For the text-containing cell, return its midpoint in (X, Y) coordinate format. 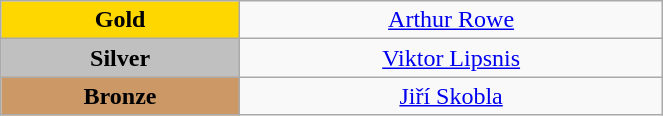
Viktor Lipsnis (450, 58)
Arthur Rowe (450, 20)
Silver (120, 58)
Gold (120, 20)
Bronze (120, 96)
Jiří Skobla (450, 96)
